From the cell containing the given text, extract its center point as (x, y) coordinate. 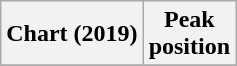
Chart (2019) (72, 34)
Peakposition (189, 34)
